Determine the (x, y) coordinate at the center of the cell enclosing the given text.  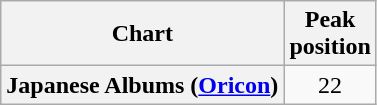
22 (330, 85)
Japanese Albums (Oricon) (142, 85)
Peakposition (330, 34)
Chart (142, 34)
